Capture the cell that displays the provided text and extract its [x, y] central coordinate. 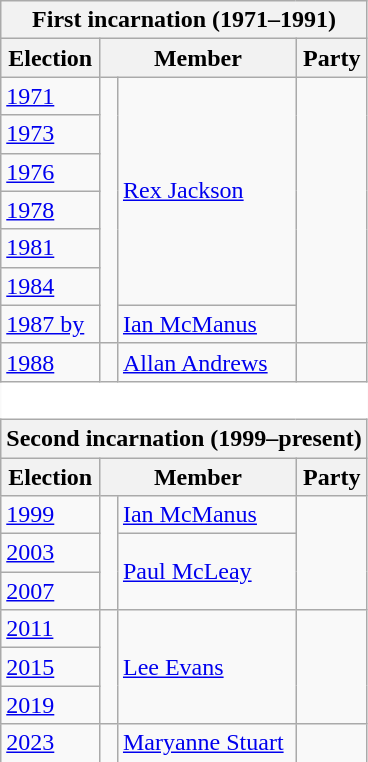
Maryanne Stuart [206, 743]
1973 [50, 134]
1988 [50, 362]
First incarnation (1971–1991) [184, 20]
2023 [50, 743]
2019 [50, 705]
1981 [50, 248]
2007 [50, 591]
1971 [50, 96]
1987 by [50, 324]
2003 [50, 553]
1999 [50, 515]
1978 [50, 210]
Rex Jackson [206, 191]
2015 [50, 667]
1984 [50, 286]
Lee Evans [206, 667]
1976 [50, 172]
2011 [50, 629]
Allan Andrews [206, 362]
Second incarnation (1999–present) [184, 438]
Paul McLeay [206, 572]
